Extract the [x, y] coordinate from the center of the cell holding the provided text.  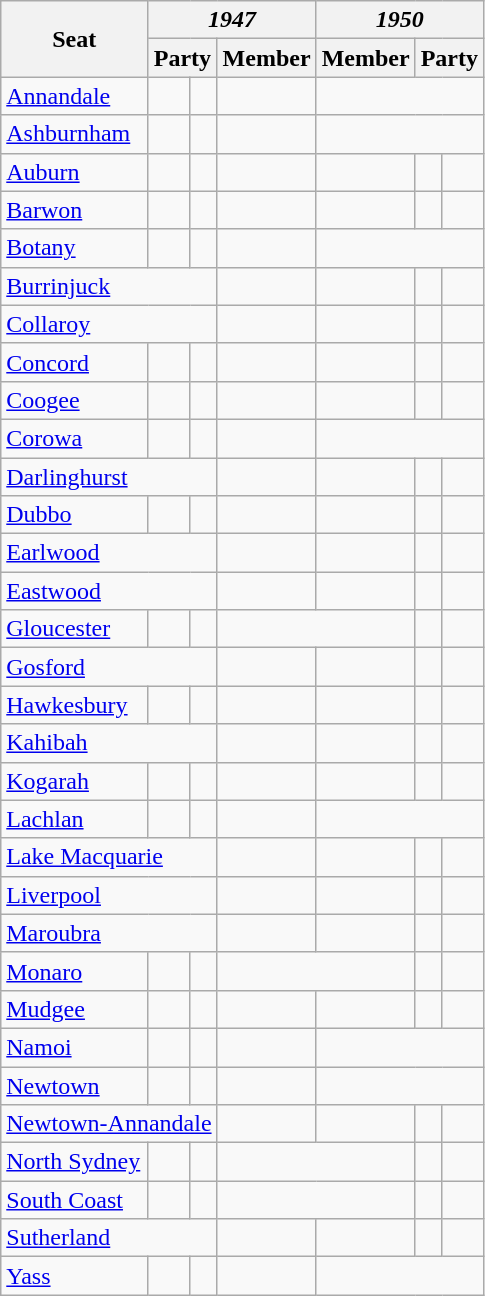
Hawkesbury [74, 705]
Newtown-Annandale [109, 1124]
Newtown [74, 1085]
1950 [400, 20]
Seat [74, 39]
Maroubra [109, 933]
Yass [74, 1276]
South Coast [74, 1200]
Barwon [74, 210]
Kogarah [74, 781]
Collaroy [109, 324]
North Sydney [74, 1162]
Namoi [74, 1047]
Liverpool [109, 895]
Burrinjuck [109, 286]
Auburn [74, 172]
Lachlan [74, 819]
Eastwood [109, 591]
Gloucester [74, 629]
Sutherland [109, 1238]
Earlwood [109, 553]
Mudgee [74, 1009]
Ashburnham [74, 134]
Darlinghurst [109, 477]
Dubbo [74, 515]
Botany [74, 248]
Coogee [74, 400]
Monaro [74, 971]
Gosford [109, 667]
Lake Macquarie [109, 857]
1947 [232, 20]
Kahibah [109, 743]
Annandale [74, 96]
Corowa [74, 438]
Concord [74, 362]
